Capture the cell that displays the provided text and extract its [x, y] central coordinate. 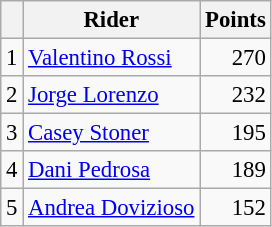
Jorge Lorenzo [112, 95]
Casey Stoner [112, 133]
5 [12, 208]
195 [236, 133]
Dani Pedrosa [112, 170]
152 [236, 208]
189 [236, 170]
2 [12, 95]
Rider [112, 20]
232 [236, 95]
Valentino Rossi [112, 58]
1 [12, 58]
4 [12, 170]
3 [12, 133]
270 [236, 58]
Andrea Dovizioso [112, 208]
Points [236, 20]
